Provide the [x, y] coordinate of the cell's center where the given text is located.  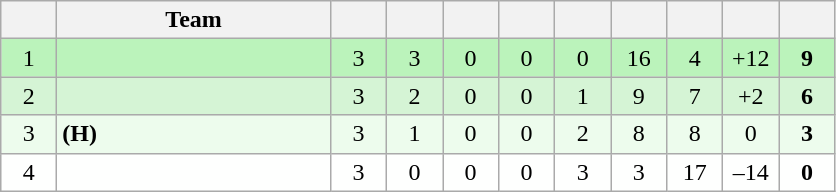
17 [695, 172]
–14 [751, 172]
+12 [751, 58]
+2 [751, 96]
7 [695, 96]
16 [639, 58]
6 [807, 96]
Team [194, 20]
(H) [194, 134]
